Find where the given text appears and provide that cell's center as [X, Y] coordinate. 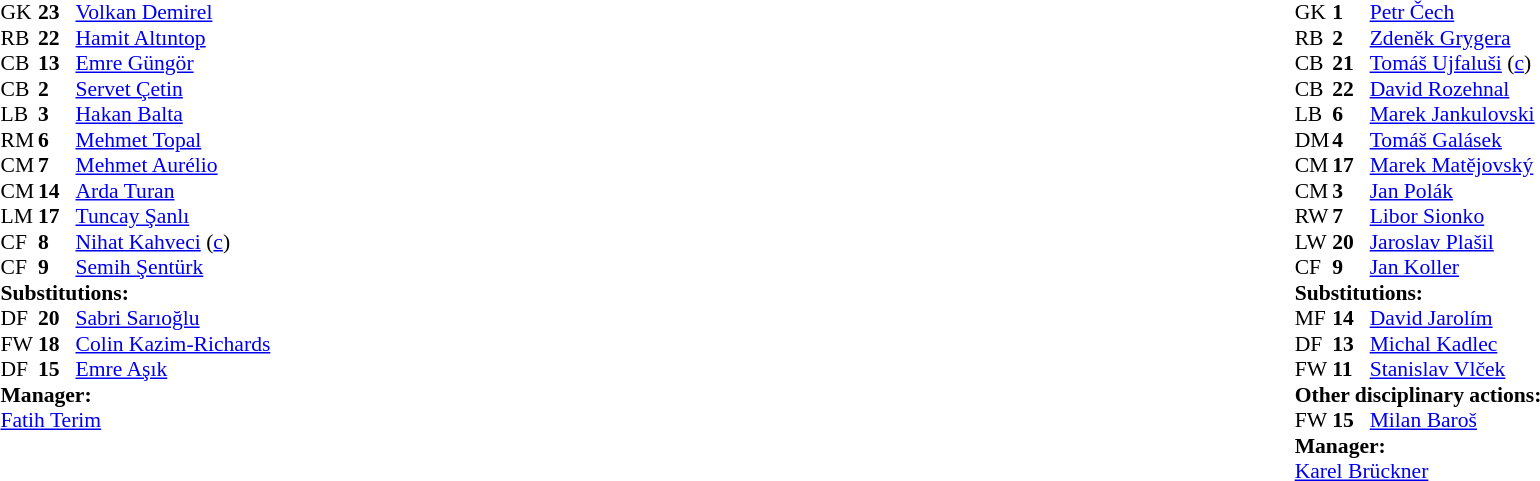
RM [19, 140]
Mehmet Aurélio [174, 165]
MF [1314, 319]
1 [1351, 13]
DM [1314, 140]
Substitutions: [135, 293]
Semih Şentürk [174, 267]
18 [57, 344]
Colin Kazim-Richards [174, 344]
LW [1314, 242]
Volkan Demirel [174, 13]
8 [57, 242]
LM [19, 217]
Hakan Balta [174, 115]
Tuncay Şanlı [174, 217]
21 [1351, 63]
Sabri Sarıoğlu [174, 319]
RW [1314, 217]
Fatih Terim [135, 421]
Hamit Altıntop [174, 38]
Emre Aşık [174, 369]
Servet Çetin [174, 89]
4 [1351, 140]
Nihat Kahveci (c) [174, 242]
11 [1351, 369]
23 [57, 13]
Emre Güngör [174, 63]
Manager: [135, 395]
Arda Turan [174, 191]
Mehmet Topal [174, 140]
